Detect which cell encompasses the target text, then output its (x, y) center coordinate. 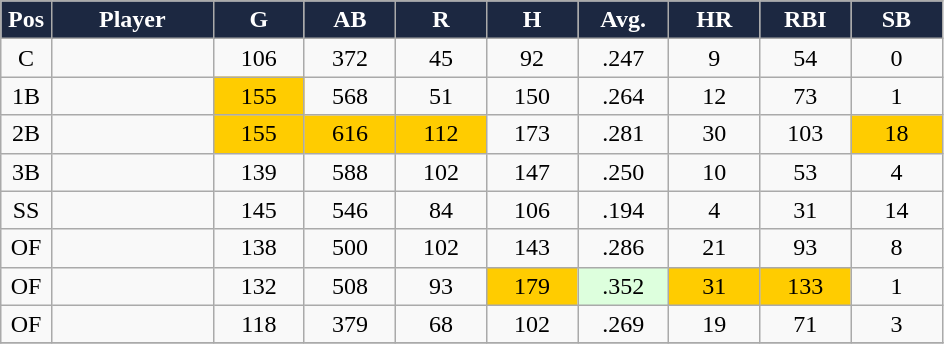
0 (896, 58)
C (26, 58)
.352 (624, 286)
45 (440, 58)
.281 (624, 134)
H (532, 20)
RBI (806, 20)
.247 (624, 58)
147 (532, 172)
71 (806, 324)
372 (350, 58)
12 (714, 96)
112 (440, 134)
118 (258, 324)
SS (26, 210)
53 (806, 172)
14 (896, 210)
143 (532, 248)
173 (532, 134)
Player (132, 20)
AB (350, 20)
9 (714, 58)
379 (350, 324)
616 (350, 134)
.264 (624, 96)
51 (440, 96)
.194 (624, 210)
G (258, 20)
Pos (26, 20)
2B (26, 134)
30 (714, 134)
73 (806, 96)
54 (806, 58)
133 (806, 286)
588 (350, 172)
SB (896, 20)
8 (896, 248)
1B (26, 96)
508 (350, 286)
HR (714, 20)
150 (532, 96)
3 (896, 324)
179 (532, 286)
132 (258, 286)
568 (350, 96)
145 (258, 210)
R (440, 20)
Avg. (624, 20)
92 (532, 58)
138 (258, 248)
546 (350, 210)
.286 (624, 248)
18 (896, 134)
21 (714, 248)
10 (714, 172)
139 (258, 172)
103 (806, 134)
84 (440, 210)
.250 (624, 172)
19 (714, 324)
500 (350, 248)
3B (26, 172)
.269 (624, 324)
68 (440, 324)
